For the text-containing cell, return its midpoint in [X, Y] coordinate format. 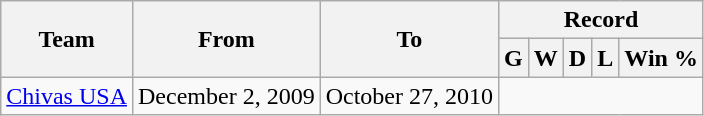
G [514, 58]
L [606, 58]
From [226, 39]
Chivas USA [67, 96]
To [409, 39]
D [577, 58]
October 27, 2010 [409, 96]
December 2, 2009 [226, 96]
Record [602, 20]
W [546, 58]
Win % [662, 58]
Team [67, 39]
